Scan for the cell matching the given text and deliver its (x, y) coordinate at center. 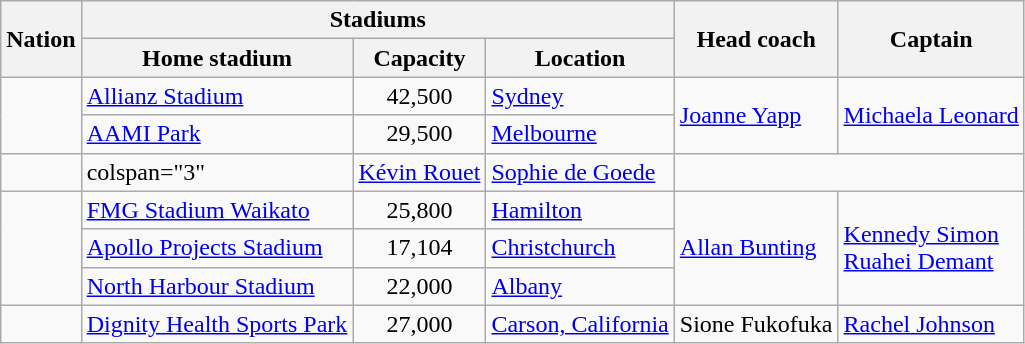
Nation (41, 39)
42,500 (420, 96)
Rachel Johnson (931, 324)
Sophie de Goede (580, 172)
27,000 (420, 324)
Sydney (580, 96)
Christchurch (580, 248)
Kennedy SimonRuahei Demant (931, 248)
Kévin Rouet (420, 172)
Capacity (420, 58)
Apollo Projects Stadium (217, 248)
colspan="3" (217, 172)
Dignity Health Sports Park (217, 324)
Captain (931, 39)
22,000 (420, 286)
AAMI Park (217, 134)
Head coach (756, 39)
Hamilton (580, 210)
Location (580, 58)
Melbourne (580, 134)
Allianz Stadium (217, 96)
North Harbour Stadium (217, 286)
25,800 (420, 210)
Carson, California (580, 324)
Stadiums (378, 20)
Michaela Leonard (931, 115)
29,500 (420, 134)
Albany (580, 286)
Home stadium (217, 58)
Allan Bunting (756, 248)
Sione Fukofuka (756, 324)
FMG Stadium Waikato (217, 210)
17,104 (420, 248)
Joanne Yapp (756, 115)
